Capture the cell that displays the provided text and extract its (x, y) central coordinate. 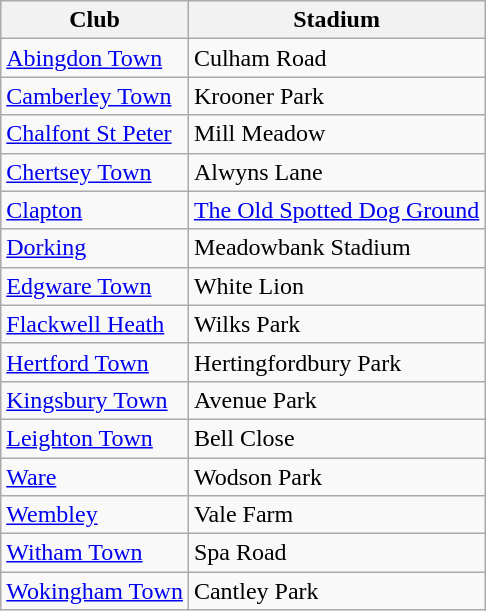
Chertsey Town (95, 172)
Avenue Park (336, 400)
Dorking (95, 248)
Spa Road (336, 553)
Vale Farm (336, 515)
Krooner Park (336, 96)
Witham Town (95, 553)
Abingdon Town (95, 58)
Wokingham Town (95, 591)
Alwyns Lane (336, 172)
Culham Road (336, 58)
White Lion (336, 286)
Camberley Town (95, 96)
Ware (95, 477)
Wodson Park (336, 477)
Meadowbank Stadium (336, 248)
Cantley Park (336, 591)
Wembley (95, 515)
Hertford Town (95, 362)
Wilks Park (336, 324)
Mill Meadow (336, 134)
Leighton Town (95, 438)
The Old Spotted Dog Ground (336, 210)
Flackwell Heath (95, 324)
Kingsbury Town (95, 400)
Hertingfordbury Park (336, 362)
Stadium (336, 20)
Clapton (95, 210)
Club (95, 20)
Bell Close (336, 438)
Chalfont St Peter (95, 134)
Edgware Town (95, 286)
